Locate the cell with the specified text and output its [x, y] center coordinate. 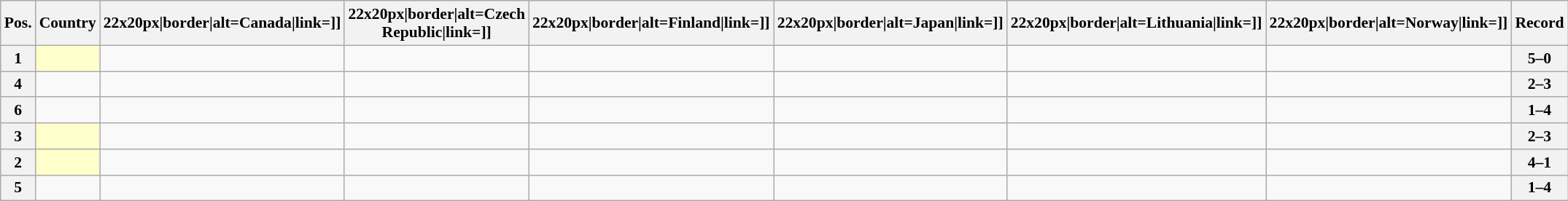
22x20px|border|alt=Finland|link=]] [651, 23]
22x20px|border|alt=Norway|link=]] [1389, 23]
22x20px|border|alt=Japan|link=]] [890, 23]
6 [18, 111]
5–0 [1539, 58]
Record [1539, 23]
3 [18, 136]
4 [18, 84]
22x20px|border|alt=Lithuania|link=]] [1136, 23]
22x20px|border|alt=Czech Republic|link=]] [436, 23]
2 [18, 162]
Country [68, 23]
5 [18, 188]
1 [18, 58]
22x20px|border|alt=Canada|link=]] [222, 23]
Pos. [18, 23]
4–1 [1539, 162]
